For the text-containing cell, return its midpoint in (X, Y) coordinate format. 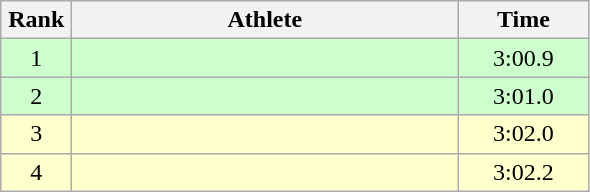
3:00.9 (524, 58)
Time (524, 20)
2 (36, 96)
4 (36, 172)
Athlete (265, 20)
1 (36, 58)
3 (36, 134)
3:02.2 (524, 172)
Rank (36, 20)
3:02.0 (524, 134)
3:01.0 (524, 96)
